Output the (x, y) coordinate of the center of the cell containing the given text.  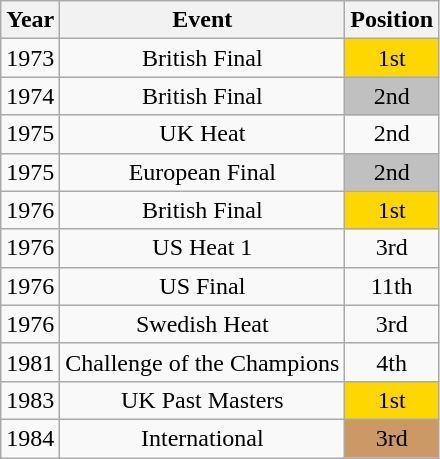
1981 (30, 362)
1984 (30, 438)
1983 (30, 400)
1974 (30, 96)
1973 (30, 58)
Position (392, 20)
US Heat 1 (202, 248)
US Final (202, 286)
Challenge of the Champions (202, 362)
European Final (202, 172)
International (202, 438)
11th (392, 286)
Year (30, 20)
UK Past Masters (202, 400)
Swedish Heat (202, 324)
Event (202, 20)
UK Heat (202, 134)
4th (392, 362)
